From the cell containing the given text, extract its center point as (x, y) coordinate. 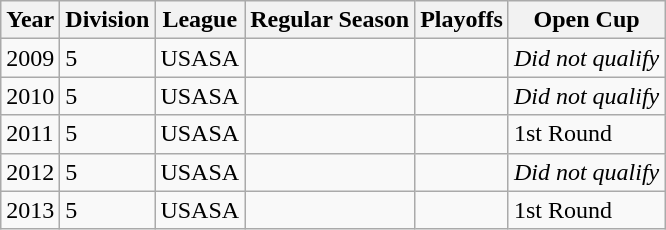
Playoffs (462, 20)
2011 (30, 134)
2013 (30, 210)
Division (108, 20)
League (200, 20)
2012 (30, 172)
2010 (30, 96)
Open Cup (586, 20)
Year (30, 20)
2009 (30, 58)
Regular Season (330, 20)
